Output the (X, Y) coordinate of the center of the cell containing the given text.  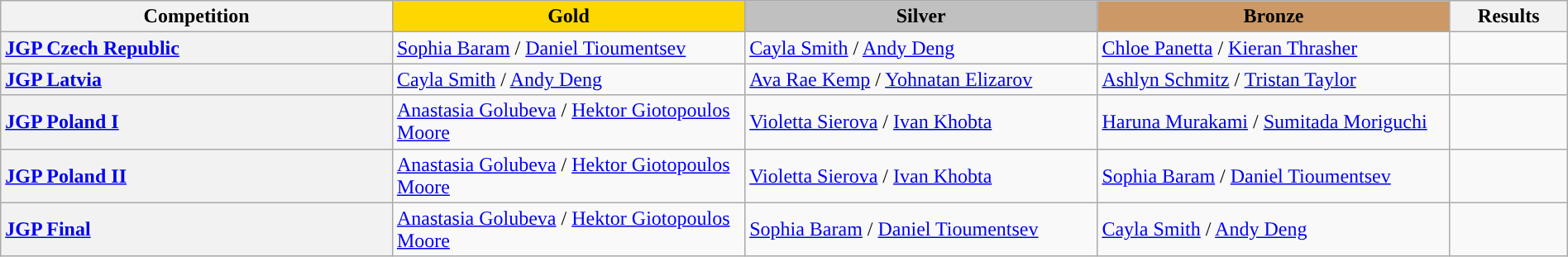
Haruna Murakami / Sumitada Moriguchi (1274, 122)
JGP Latvia (197, 79)
Gold (568, 17)
Silver (921, 17)
Bronze (1274, 17)
JGP Czech Republic (197, 48)
JGP Poland I (197, 122)
Chloe Panetta / Kieran Thrasher (1274, 48)
JGP Final (197, 230)
JGP Poland II (197, 175)
Ava Rae Kemp / Yohnatan Elizarov (921, 79)
Ashlyn Schmitz / Tristan Taylor (1274, 79)
Results (1508, 17)
Competition (197, 17)
